Output the (X, Y) coordinate of the center of the cell containing the given text.  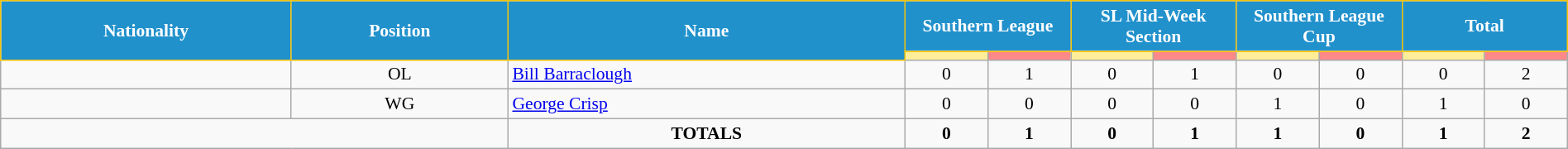
TOTALS (706, 134)
Nationality (146, 30)
George Crisp (706, 104)
Bill Barraclough (706, 74)
Name (706, 30)
Position (399, 30)
Southern League Cup (1319, 26)
Southern League (987, 26)
OL (399, 74)
WG (399, 104)
SL Mid-Week Section (1153, 26)
Total (1484, 26)
